From the cell containing the given text, extract its center point as (X, Y) coordinate. 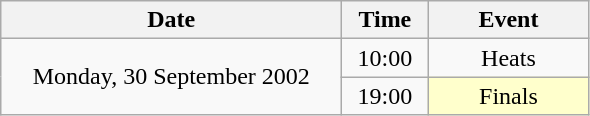
Heats (508, 58)
Date (172, 20)
Event (508, 20)
Finals (508, 96)
Time (385, 20)
19:00 (385, 96)
10:00 (385, 58)
Monday, 30 September 2002 (172, 77)
